From the cell containing the given text, extract its center point as [X, Y] coordinate. 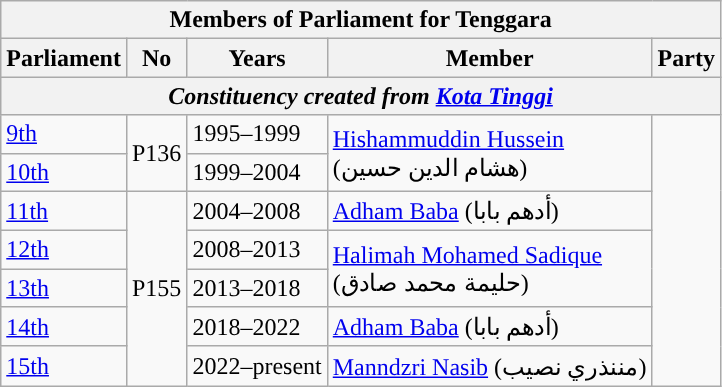
2022–present [257, 366]
Constituency created from Kota Tinggi [361, 96]
P136 [156, 153]
Party [686, 58]
No [156, 58]
1995–1999 [257, 134]
P155 [156, 288]
12th [64, 250]
1999–2004 [257, 172]
Hishammuddin Hussein (هشام الدين حسين‎) [490, 153]
11th [64, 211]
Members of Parliament for Tenggara [361, 20]
9th [64, 134]
Manndzri Nasib (مننذري نصيب) [490, 366]
2018–2022 [257, 327]
Halimah Mohamed Sadique (حليمة محمد صادق‎) [490, 269]
Member [490, 58]
14th [64, 327]
2004–2008 [257, 211]
Years [257, 58]
15th [64, 366]
10th [64, 172]
2008–2013 [257, 250]
Parliament [64, 58]
2013–2018 [257, 288]
13th [64, 288]
